Search for the cell housing the specified text and yield its [X, Y] center coordinate. 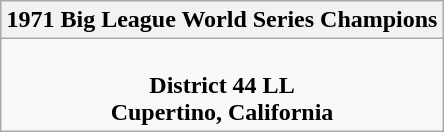
1971 Big League World Series Champions [222, 20]
District 44 LLCupertino, California [222, 85]
